Extract the [x, y] coordinate from the center of the cell holding the provided text.  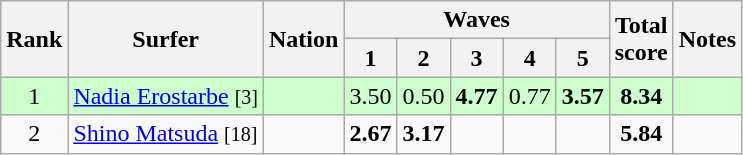
3.17 [424, 134]
Notes [707, 39]
3.57 [582, 96]
3.50 [370, 96]
4.77 [476, 96]
Shino Matsuda [18] [166, 134]
Waves [476, 20]
Nation [304, 39]
2.67 [370, 134]
5 [582, 58]
Rank [34, 39]
0.77 [530, 96]
Surfer [166, 39]
5.84 [641, 134]
3 [476, 58]
0.50 [424, 96]
8.34 [641, 96]
Totalscore [641, 39]
4 [530, 58]
Nadia Erostarbe [3] [166, 96]
